Capture the cell that displays the provided text and extract its (X, Y) central coordinate. 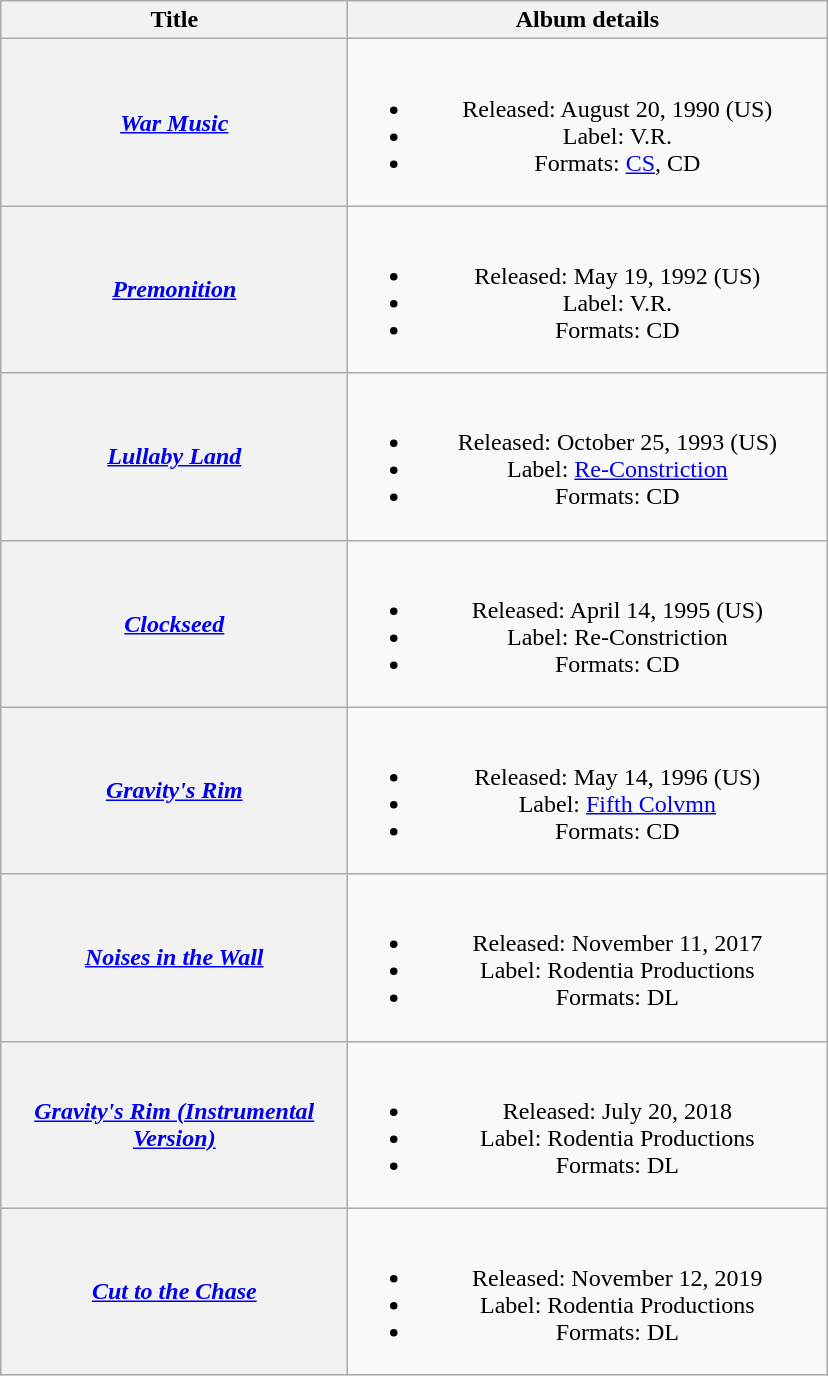
Noises in the Wall (174, 958)
Released: July 20, 2018Label: Rodentia ProductionsFormats: DL (588, 1124)
Lullaby Land (174, 456)
Released: August 20, 1990 (US)Label: V.R.Formats: CS, CD (588, 122)
Cut to the Chase (174, 1292)
Released: May 14, 1996 (US)Label: Fifth ColvmnFormats: CD (588, 790)
Released: November 12, 2019Label: Rodentia ProductionsFormats: DL (588, 1292)
Premonition (174, 290)
Album details (588, 20)
Released: May 19, 1992 (US)Label: V.R.Formats: CD (588, 290)
Gravity's Rim (Instrumental Version) (174, 1124)
Gravity's Rim (174, 790)
War Music (174, 122)
Released: November 11, 2017Label: Rodentia ProductionsFormats: DL (588, 958)
Released: October 25, 1993 (US)Label: Re-ConstrictionFormats: CD (588, 456)
Title (174, 20)
Released: April 14, 1995 (US)Label: Re-ConstrictionFormats: CD (588, 624)
Clockseed (174, 624)
